Capture the cell that displays the provided text and extract its [x, y] central coordinate. 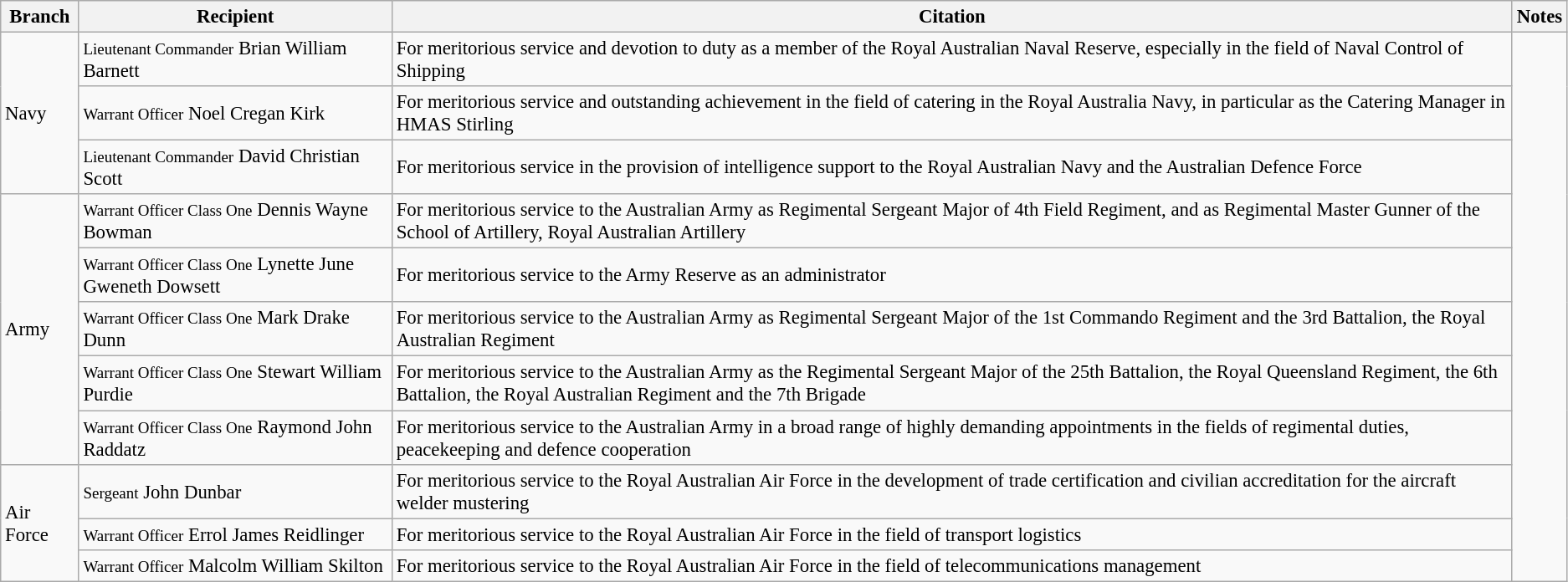
Warrant Officer Class One Dennis Wayne Bowman [235, 221]
For meritorious service to the Army Reserve as an administrator [952, 276]
Warrant Officer Class One Raymond John Raddatz [235, 438]
Warrant Officer Malcolm William Skilton [235, 565]
Warrant Officer Class One Stewart William Purdie [235, 383]
Lieutenant Commander David Christian Scott [235, 167]
For meritorious service and devotion to duty as a member of the Royal Australian Naval Reserve, especially in the field of Naval Control of Shipping [952, 60]
Sergeant John Dunbar [235, 492]
Warrant Officer Noel Cregan Kirk [235, 114]
For meritorious service to the Royal Australian Air Force in the field of transport logistics [952, 534]
Recipient [235, 17]
For meritorious service in the provision of intelligence support to the Royal Australian Navy and the Australian Defence Force [952, 167]
Notes [1540, 17]
Navy [40, 114]
Citation [952, 17]
Warrant Officer Class One Lynette June Gweneth Dowsett [235, 276]
Air Force [40, 523]
Army [40, 329]
Lieutenant Commander Brian William Barnett [235, 60]
Branch [40, 17]
Warrant Officer Errol James Reidlinger [235, 534]
Warrant Officer Class One Mark Drake Dunn [235, 329]
For meritorious service to the Royal Australian Air Force in the field of telecommunications management [952, 565]
